Find where the given text appears and provide that cell's center as (x, y) coordinate. 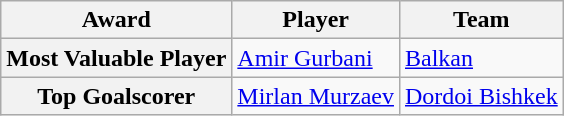
Dordoi Bishkek (481, 96)
Mirlan Murzaev (316, 96)
Amir Gurbani (316, 58)
Award (116, 20)
Top Goalscorer (116, 96)
Balkan (481, 58)
Most Valuable Player (116, 58)
Player (316, 20)
Team (481, 20)
